Output the [x, y] coordinate of the center of the cell containing the given text.  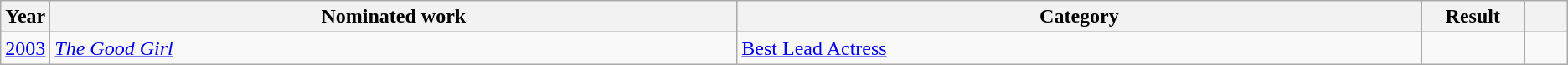
Best Lead Actress [1079, 48]
Result [1473, 17]
Nominated work [394, 17]
2003 [25, 48]
Category [1079, 17]
The Good Girl [394, 48]
Year [25, 17]
